Extract the (x, y) coordinate from the center of the cell holding the provided text.  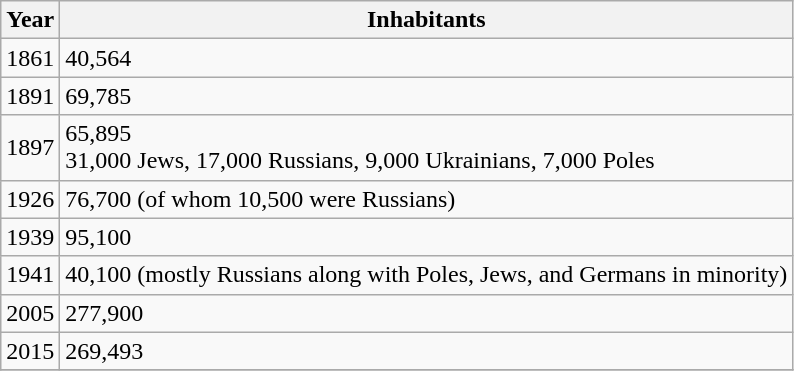
1926 (30, 199)
65,89531,000 Jews, 17,000 Russians, 9,000 Ukrainians, 7,000 Poles (426, 148)
1941 (30, 275)
269,493 (426, 351)
1939 (30, 237)
1861 (30, 58)
69,785 (426, 96)
40,100 (mostly Russians along with Poles, Jews, and Germans in minority) (426, 275)
40,564 (426, 58)
95,100 (426, 237)
277,900 (426, 313)
2015 (30, 351)
76,700 (of whom 10,500 were Russians) (426, 199)
Year (30, 20)
1891 (30, 96)
2005 (30, 313)
Inhabitants (426, 20)
1897 (30, 148)
